Determine the (X, Y) coordinate at the center of the cell enclosing the given text.  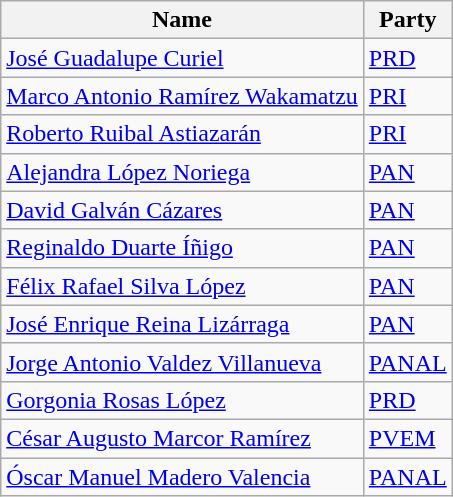
Reginaldo Duarte Íñigo (182, 248)
Gorgonia Rosas López (182, 400)
José Guadalupe Curiel (182, 58)
Óscar Manuel Madero Valencia (182, 477)
Jorge Antonio Valdez Villanueva (182, 362)
PVEM (408, 438)
Félix Rafael Silva López (182, 286)
José Enrique Reina Lizárraga (182, 324)
Name (182, 20)
Alejandra López Noriega (182, 172)
Marco Antonio Ramírez Wakamatzu (182, 96)
David Galván Cázares (182, 210)
Roberto Ruibal Astiazarán (182, 134)
César Augusto Marcor Ramírez (182, 438)
Party (408, 20)
